Scan for the cell matching the given text and deliver its [X, Y] coordinate at center. 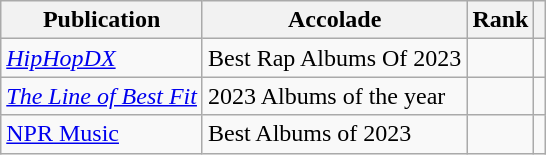
Rank [500, 20]
The Line of Best Fit [102, 96]
2023 Albums of the year [334, 96]
Accolade [334, 20]
Publication [102, 20]
Best Rap Albums Of 2023 [334, 58]
NPR Music [102, 134]
HipHopDX [102, 58]
Best Albums of 2023 [334, 134]
